Find where the given text appears and provide that cell's center as [X, Y] coordinate. 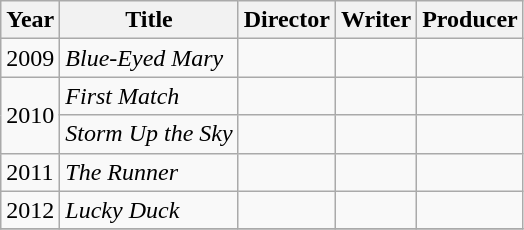
Title [149, 20]
2010 [30, 115]
Director [286, 20]
Writer [376, 20]
Lucky Duck [149, 210]
Producer [470, 20]
The Runner [149, 172]
Storm Up the Sky [149, 134]
Blue-Eyed Mary [149, 58]
2009 [30, 58]
2011 [30, 172]
Year [30, 20]
First Match [149, 96]
2012 [30, 210]
